Search for the cell housing the specified text and yield its [X, Y] center coordinate. 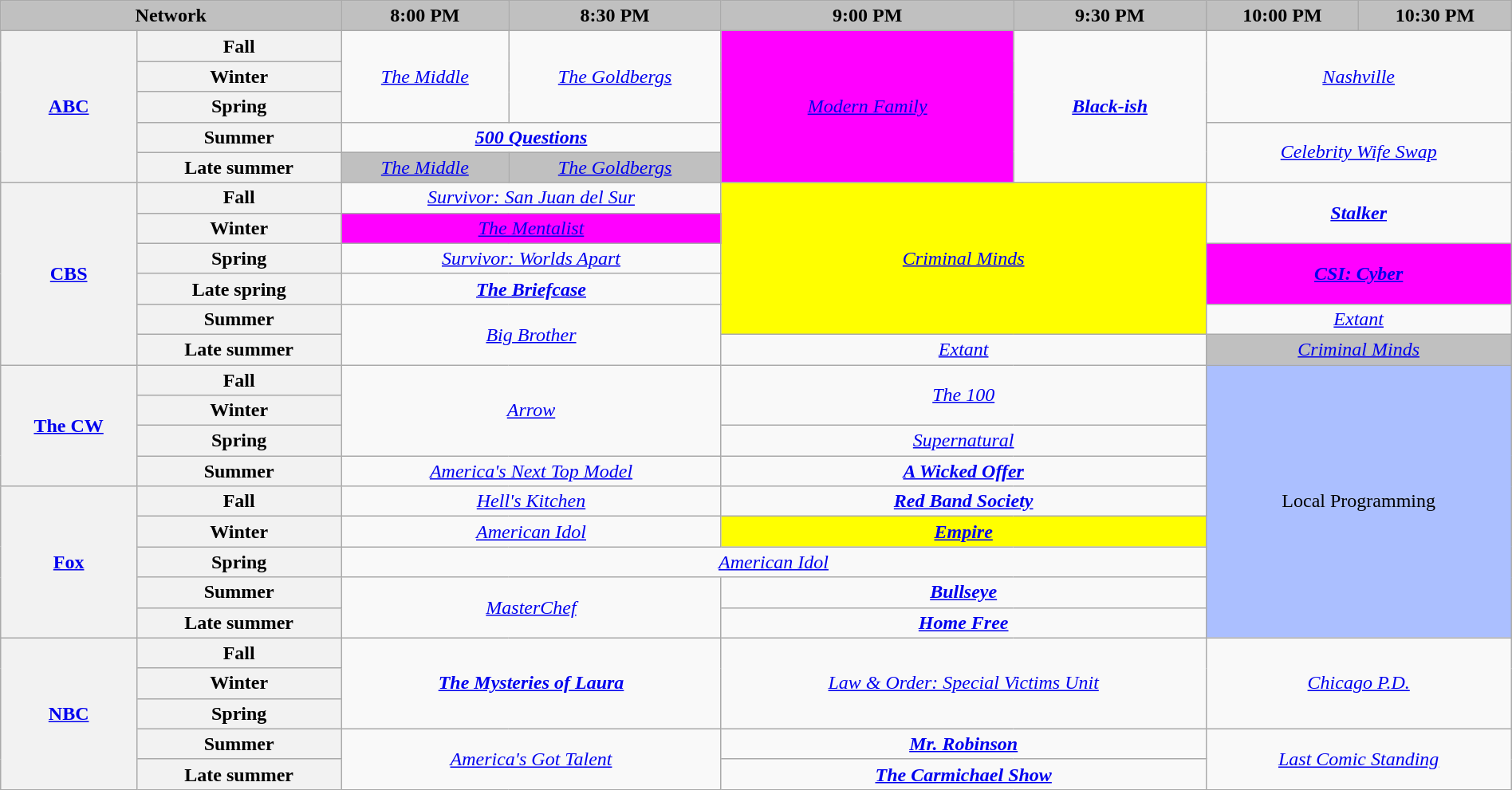
CSI: Cyber [1359, 273]
The CW [69, 426]
Mr. Robinson [963, 744]
8:30 PM [615, 16]
Law & Order: Special Victims Unit [963, 683]
CBS [69, 273]
9:30 PM [1110, 16]
America's Got Talent [531, 759]
ABC [69, 107]
Hell's Kitchen [531, 501]
10:00 PM [1282, 16]
Red Band Society [963, 501]
Local Programming [1359, 502]
500 Questions [531, 137]
Arrow [531, 411]
Black-ish [1110, 107]
Home Free [963, 623]
A Wicked Offer [963, 471]
The Briefcase [531, 289]
NBC [69, 713]
The Carmichael Show [963, 774]
Survivor: San Juan del Sur [531, 198]
8:00 PM [425, 16]
Late spring [239, 289]
The 100 [963, 395]
Modern Family [868, 107]
Bullseye [963, 592]
MasterChef [531, 607]
Stalker [1359, 213]
Empire [963, 532]
Last Comic Standing [1359, 759]
9:00 PM [868, 16]
Supernatural [963, 441]
Fox [69, 562]
The Mysteries of Laura [531, 683]
The Mentalist [531, 228]
Chicago P.D. [1359, 683]
Nashville [1359, 77]
Survivor: Worlds Apart [531, 258]
America's Next Top Model [531, 471]
Celebrity Wife Swap [1359, 152]
Big Brother [531, 334]
Network [171, 16]
10:30 PM [1435, 16]
